Return the (X, Y) coordinate for the center point of the cell that contains the specified text.  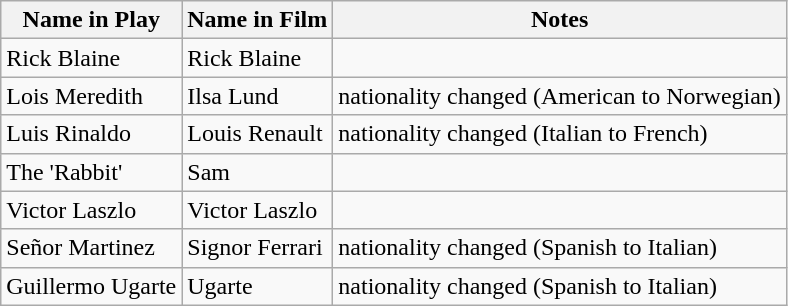
Signor Ferrari (258, 248)
Lois Meredith (92, 96)
nationality changed (Italian to French) (560, 134)
Name in Play (92, 20)
nationality changed (American to Norwegian) (560, 96)
Guillermo Ugarte (92, 286)
Notes (560, 20)
The 'Rabbit' (92, 172)
Name in Film (258, 20)
Luis Rinaldo (92, 134)
Ilsa Lund (258, 96)
Sam (258, 172)
Señor Martinez (92, 248)
Louis Renault (258, 134)
Ugarte (258, 286)
